Detect which cell encompasses the target text, then output its (x, y) center coordinate. 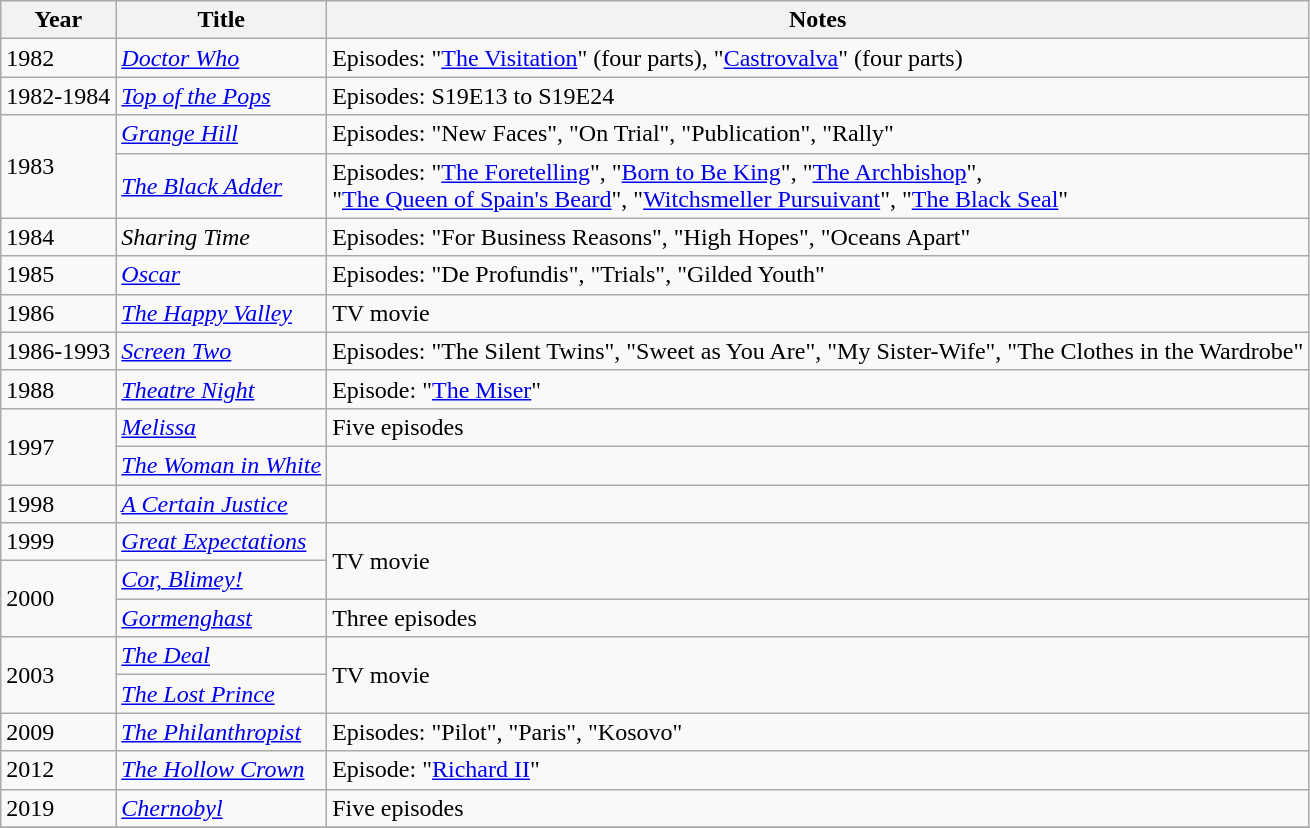
Year (58, 20)
Theatre Night (222, 389)
The Lost Prince (222, 694)
Oscar (222, 275)
Episode: "The Miser" (818, 389)
The Woman in White (222, 465)
Screen Two (222, 351)
2012 (58, 770)
Episodes: S19E13 to S19E24 (818, 96)
1988 (58, 389)
Sharing Time (222, 237)
Notes (818, 20)
Great Expectations (222, 542)
Doctor Who (222, 58)
Episodes: "The Visitation" (four parts), "Castrovalva" (four parts) (818, 58)
1999 (58, 542)
1985 (58, 275)
Chernobyl (222, 808)
The Philanthropist (222, 732)
2019 (58, 808)
Three episodes (818, 618)
The Happy Valley (222, 313)
1998 (58, 503)
Episodes: "The Foretelling", "Born to Be King", "The Archbishop", "The Queen of Spain's Beard", "Witchsmeller Pursuivant", "The Black Seal" (818, 186)
Melissa (222, 427)
Title (222, 20)
2009 (58, 732)
The Black Adder (222, 186)
The Hollow Crown (222, 770)
Cor, Blimey! (222, 580)
Episodes: "Pilot", "Paris", "Kosovo" (818, 732)
Episodes: "De Profundis", "Trials", "Gilded Youth" (818, 275)
1984 (58, 237)
Grange Hill (222, 134)
The Deal (222, 656)
Episode: "Richard II" (818, 770)
1982-1984 (58, 96)
Episodes: "For Business Reasons", "High Hopes", "Oceans Apart" (818, 237)
1997 (58, 446)
A Certain Justice (222, 503)
Episodes: "The Silent Twins", "Sweet as You Are", "My Sister-Wife", "The Clothes in the Wardrobe" (818, 351)
1983 (58, 166)
Episodes: "New Faces", "On Trial", "Publication", "Rally" (818, 134)
Gormenghast (222, 618)
2003 (58, 675)
1982 (58, 58)
2000 (58, 599)
Top of the Pops (222, 96)
1986 (58, 313)
1986-1993 (58, 351)
